Detect which cell encompasses the target text, then output its [X, Y] center coordinate. 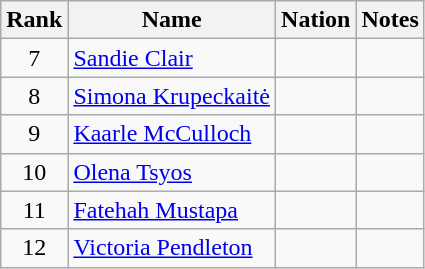
Rank [34, 20]
11 [34, 210]
Fatehah Mustapa [172, 210]
Victoria Pendleton [172, 248]
Olena Tsyos [172, 172]
Name [172, 20]
Kaarle McCulloch [172, 134]
8 [34, 96]
9 [34, 134]
7 [34, 58]
Sandie Clair [172, 58]
12 [34, 248]
10 [34, 172]
Simona Krupeckaitė [172, 96]
Nation [316, 20]
Notes [390, 20]
